Return [x, y] of the center of cell containing provided text 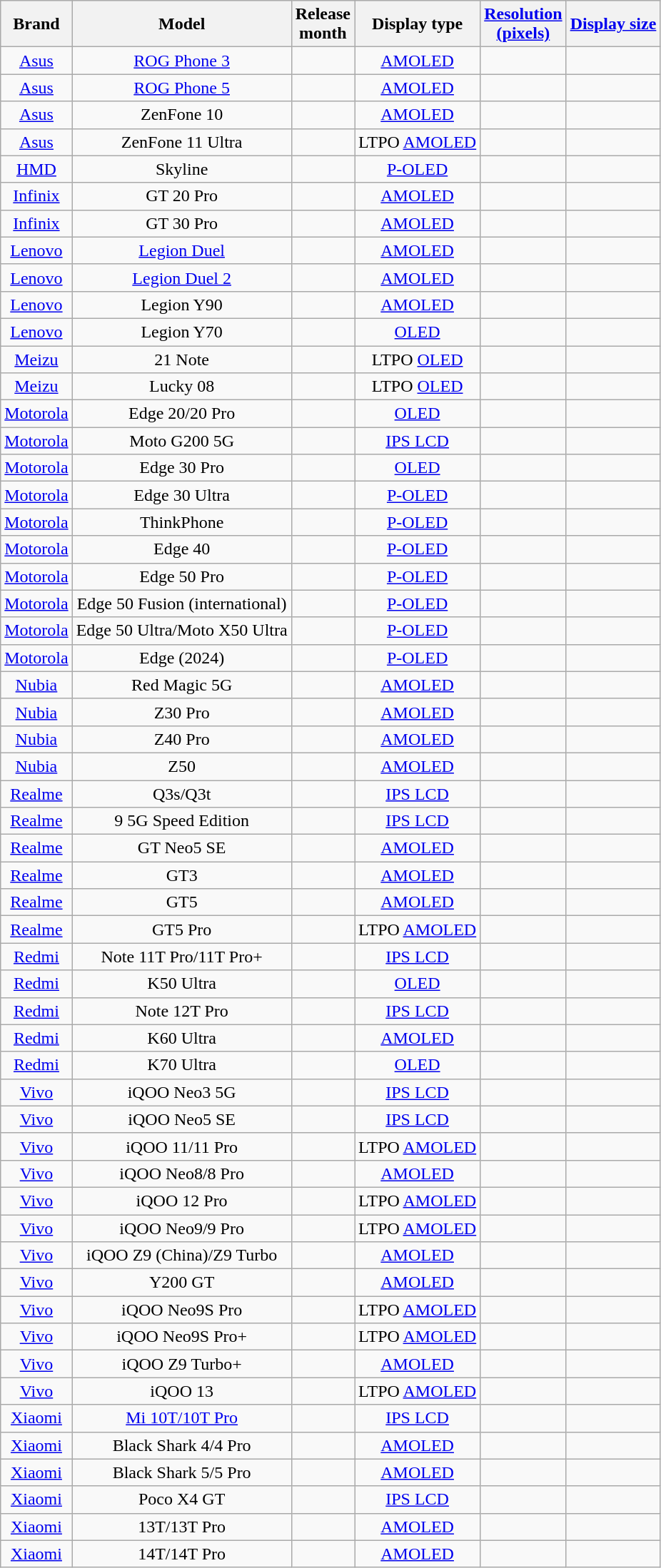
ROG Phone 3 [181, 61]
Note 11T Pro/11T Pro+ [181, 957]
iQOO Neo3 5G [181, 1092]
iQOO 11/11 Pro [181, 1146]
Moto G200 5G [181, 441]
iQOO Z9 Turbo+ [181, 1364]
ThinkPhone [181, 522]
HMD [36, 169]
Skyline [181, 169]
K70 Ultra [181, 1065]
Resolution(pixels) [523, 24]
iQOO 13 [181, 1391]
Z30 Pro [181, 712]
iQOO Neo9S Pro+ [181, 1337]
Poco X4 GT [181, 1500]
13T/13T Pro [181, 1527]
K50 Ultra [181, 984]
Legion Y70 [181, 332]
Lucky 08 [181, 387]
Edge 20/20 Pro [181, 414]
iQOO Neo5 SE [181, 1119]
ROG Phone 5 [181, 88]
GT 20 Pro [181, 196]
ZenFone 11 Ultra [181, 142]
Legion Duel [181, 250]
Model [181, 24]
Edge 50 Ultra/Moto X50 Ultra [181, 631]
Legion Y90 [181, 305]
9 5G Speed Edition [181, 821]
iQOO 12 Pro [181, 1201]
Releasemonth [323, 24]
Edge 30 Pro [181, 468]
Display type [417, 24]
Edge 40 [181, 549]
Z50 [181, 766]
Mi 10T/10T Pro [181, 1418]
Brand [36, 24]
Note 12T Pro [181, 1011]
Y200 GT [181, 1283]
Display size [613, 24]
GT 30 Pro [181, 223]
Black Shark 4/4 Pro [181, 1445]
Red Magic 5G [181, 685]
Edge 50 Pro [181, 576]
iQOO Z9 (China)/Z9 Turbo [181, 1256]
Edge 30 Ultra [181, 495]
GT5 Pro [181, 930]
Edge (2024) [181, 658]
iQOO Neo9/9 Pro [181, 1228]
iQOO Neo9S Pro [181, 1310]
14T/14T Pro [181, 1554]
iQOO Neo8/8 Pro [181, 1174]
21 Note [181, 359]
Z40 Pro [181, 739]
Edge 50 Fusion (international) [181, 604]
GT5 [181, 902]
GT Neo5 SE [181, 848]
ZenFone 10 [181, 115]
Q3s/Q3t [181, 794]
K60 Ultra [181, 1038]
Legion Duel 2 [181, 278]
Black Shark 5/5 Pro [181, 1472]
GT3 [181, 875]
